For the text-containing cell, return its midpoint in (X, Y) coordinate format. 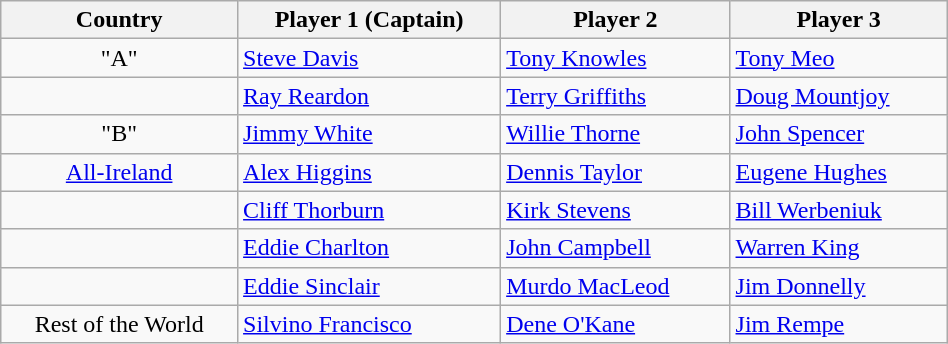
Bill Werbeniuk (838, 210)
Player 1 (Captain) (370, 20)
Dene O'Kane (616, 324)
Warren King (838, 248)
Steve Davis (370, 58)
Rest of the World (120, 324)
Dennis Taylor (616, 172)
Jim Donnelly (838, 286)
John Spencer (838, 134)
Tony Meo (838, 58)
Country (120, 20)
Jimmy White (370, 134)
Jim Rempe (838, 324)
Terry Griffiths (616, 96)
"B" (120, 134)
Tony Knowles (616, 58)
Kirk Stevens (616, 210)
Eugene Hughes (838, 172)
Alex Higgins (370, 172)
Player 3 (838, 20)
Cliff Thorburn (370, 210)
Doug Mountjoy (838, 96)
"A" (120, 58)
Ray Reardon (370, 96)
Willie Thorne (616, 134)
Eddie Sinclair (370, 286)
All-Ireland (120, 172)
Player 2 (616, 20)
Eddie Charlton (370, 248)
John Campbell (616, 248)
Murdo MacLeod (616, 286)
Silvino Francisco (370, 324)
